Identify which cell holds the provided text, then report its (x, y) central coordinate. 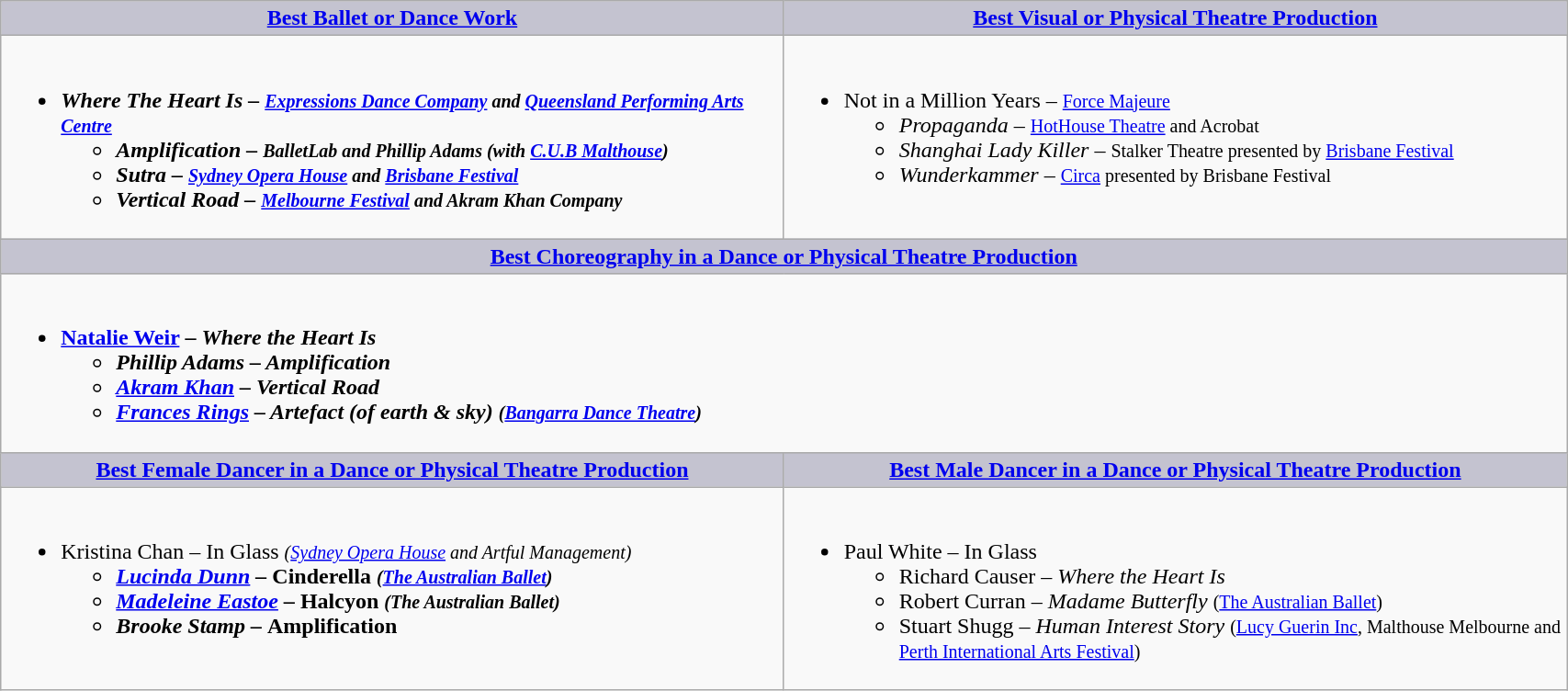
Best Male Dancer in a Dance or Physical Theatre Production (1175, 470)
Best Visual or Physical Theatre Production (1175, 18)
Best Ballet or Dance Work (392, 18)
Best Female Dancer in a Dance or Physical Theatre Production (392, 470)
Best Choreography in a Dance or Physical Theatre Production (784, 256)
